Return the (x, y) coordinate for the center point of the cell that contains the specified text.  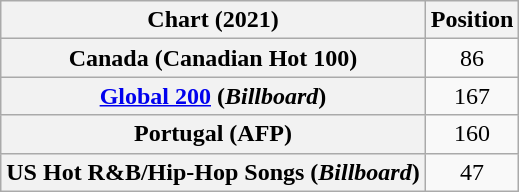
86 (472, 58)
US Hot R&B/Hip-Hop Songs (Billboard) (213, 172)
Portugal (AFP) (213, 134)
Position (472, 20)
Canada (Canadian Hot 100) (213, 58)
47 (472, 172)
160 (472, 134)
Global 200 (Billboard) (213, 96)
Chart (2021) (213, 20)
167 (472, 96)
